From the cell containing the given text, extract its center point as [x, y] coordinate. 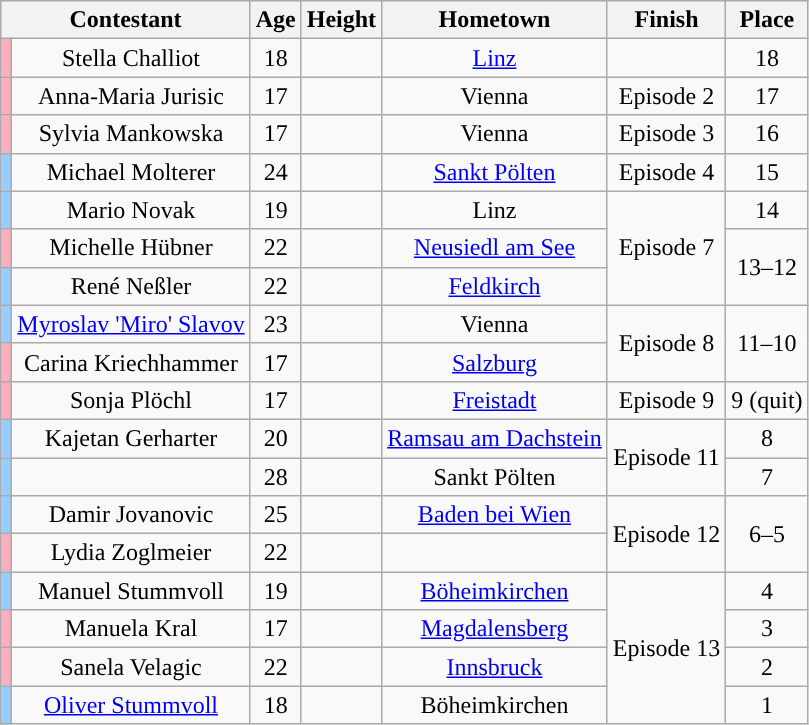
Episode 7 [666, 248]
28 [276, 477]
Michelle Hübner [131, 248]
Manuela Kral [131, 629]
7 [767, 477]
Carina Kriechhammer [131, 362]
25 [276, 515]
Ramsau am Dachstein [495, 438]
Episode 13 [666, 648]
Damir Jovanovic [131, 515]
Height [341, 20]
Stella Challiot [131, 58]
23 [276, 324]
Anna-Maria Jurisic [131, 96]
Episode 2 [666, 96]
Magdalensberg [495, 629]
20 [276, 438]
René Neßler [131, 286]
Sonja Plöchl [131, 400]
Episode 3 [666, 134]
Episode 4 [666, 172]
Myroslav 'Miro' Slavov [131, 324]
16 [767, 134]
4 [767, 591]
Manuel Stummvoll [131, 591]
Sylvia Mankowska [131, 134]
Mario Novak [131, 210]
15 [767, 172]
24 [276, 172]
6–5 [767, 534]
Neusiedl am See [495, 248]
9 (quit) [767, 400]
Oliver Stummvoll [131, 705]
3 [767, 629]
Episode 12 [666, 534]
Episode 8 [666, 343]
Age [276, 20]
Place [767, 20]
2 [767, 667]
Hometown [495, 20]
1 [767, 705]
Michael Molterer [131, 172]
Feldkirch [495, 286]
Baden bei Wien [495, 515]
14 [767, 210]
Sanela Velagic [131, 667]
11–10 [767, 343]
Lydia Zoglmeier [131, 553]
13–12 [767, 267]
8 [767, 438]
Kajetan Gerharter [131, 438]
Salzburg [495, 362]
Freistadt [495, 400]
Episode 11 [666, 457]
Contestant [126, 20]
Episode 9 [666, 400]
Innsbruck [495, 667]
Finish [666, 20]
